Determine the [x, y] coordinate at the center of the cell enclosing the given text.  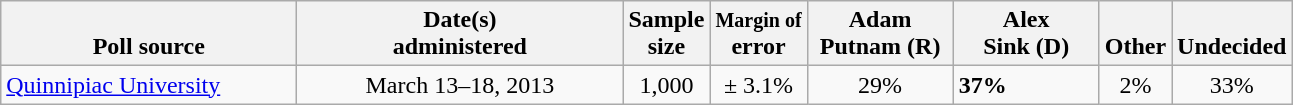
Date(s)administered [460, 34]
Other [1135, 34]
± 3.1% [758, 85]
Margin oferror [758, 34]
2% [1135, 85]
Undecided [1232, 34]
37% [1026, 85]
AdamPutnam (R) [880, 34]
Samplesize [666, 34]
1,000 [666, 85]
March 13–18, 2013 [460, 85]
29% [880, 85]
AlexSink (D) [1026, 34]
33% [1232, 85]
Poll source [149, 34]
Quinnipiac University [149, 85]
